Extract the (X, Y) coordinate from the center of the cell holding the provided text.  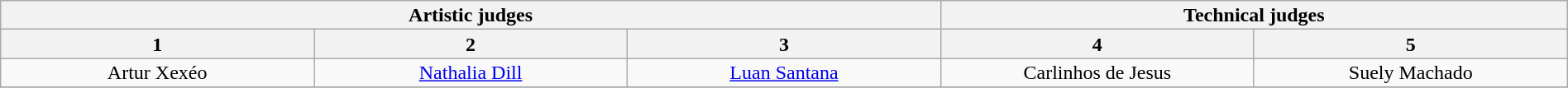
Luan Santana (784, 72)
Artistic judges (471, 15)
Carlinhos de Jesus (1097, 72)
3 (784, 44)
Suely Machado (1411, 72)
Technical judges (1254, 15)
Artur Xexéo (157, 72)
4 (1097, 44)
Nathalia Dill (471, 72)
5 (1411, 44)
1 (157, 44)
2 (471, 44)
